Locate the cell with the specified text and output its [x, y] center coordinate. 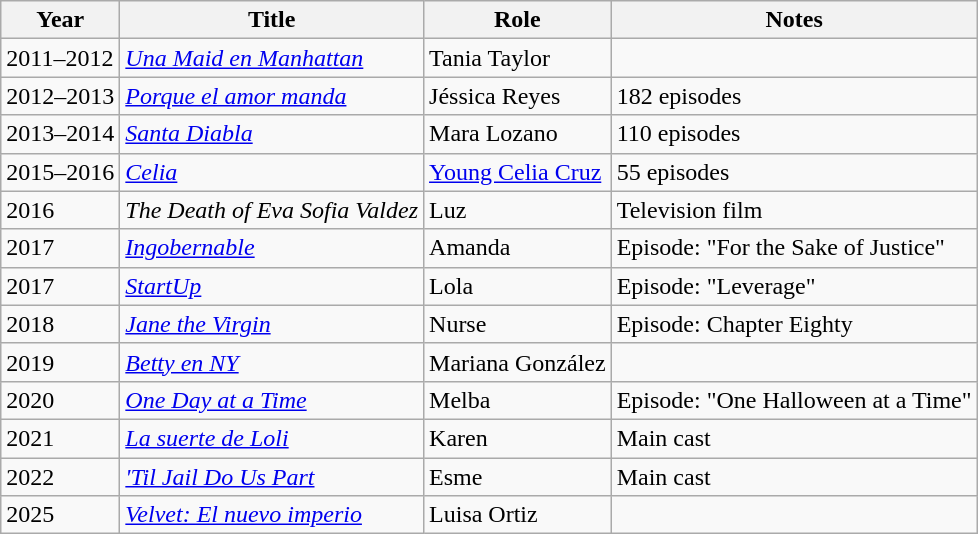
Title [272, 20]
Episode: "Leverage" [794, 286]
Role [518, 20]
2022 [60, 477]
Ingobernable [272, 248]
110 episodes [794, 134]
Esme [518, 477]
2025 [60, 515]
Year [60, 20]
Episode: Chapter Eighty [794, 324]
182 episodes [794, 96]
'Til Jail Do Us Part [272, 477]
Tania Taylor [518, 58]
Notes [794, 20]
Amanda [518, 248]
Luisa Ortiz [518, 515]
Lola [518, 286]
2019 [60, 362]
Porque el amor manda [272, 96]
2016 [60, 210]
Santa Diabla [272, 134]
Melba [518, 400]
One Day at a Time [272, 400]
Luz [518, 210]
2021 [60, 438]
55 episodes [794, 172]
Mara Lozano [518, 134]
Episode: "For the Sake of Justice" [794, 248]
Mariana González [518, 362]
2018 [60, 324]
2015–2016 [60, 172]
Jane the Virgin [272, 324]
Television film [794, 210]
2013–2014 [60, 134]
Episode: "One Halloween at a Time" [794, 400]
Celia [272, 172]
StartUp [272, 286]
Nurse [518, 324]
Jéssica Reyes [518, 96]
2012–2013 [60, 96]
Young Celia Cruz [518, 172]
Velvet: El nuevo imperio [272, 515]
2020 [60, 400]
Una Maid en Manhattan [272, 58]
Betty en NY [272, 362]
2011–2012 [60, 58]
The Death of Eva Sofia Valdez [272, 210]
Karen [518, 438]
La suerte de Loli [272, 438]
